Detect which cell encompasses the target text, then output its [X, Y] center coordinate. 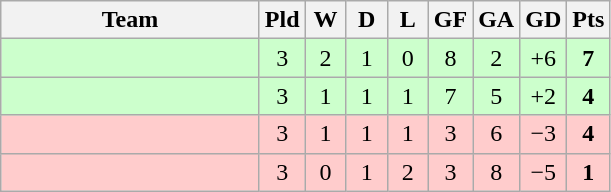
Pts [588, 20]
5 [496, 96]
6 [496, 134]
−3 [544, 134]
+2 [544, 96]
+6 [544, 58]
W [326, 20]
GA [496, 20]
D [366, 20]
GD [544, 20]
Team [130, 20]
GF [450, 20]
−5 [544, 172]
Pld [282, 20]
L [408, 20]
